Search for the cell housing the specified text and yield its [x, y] center coordinate. 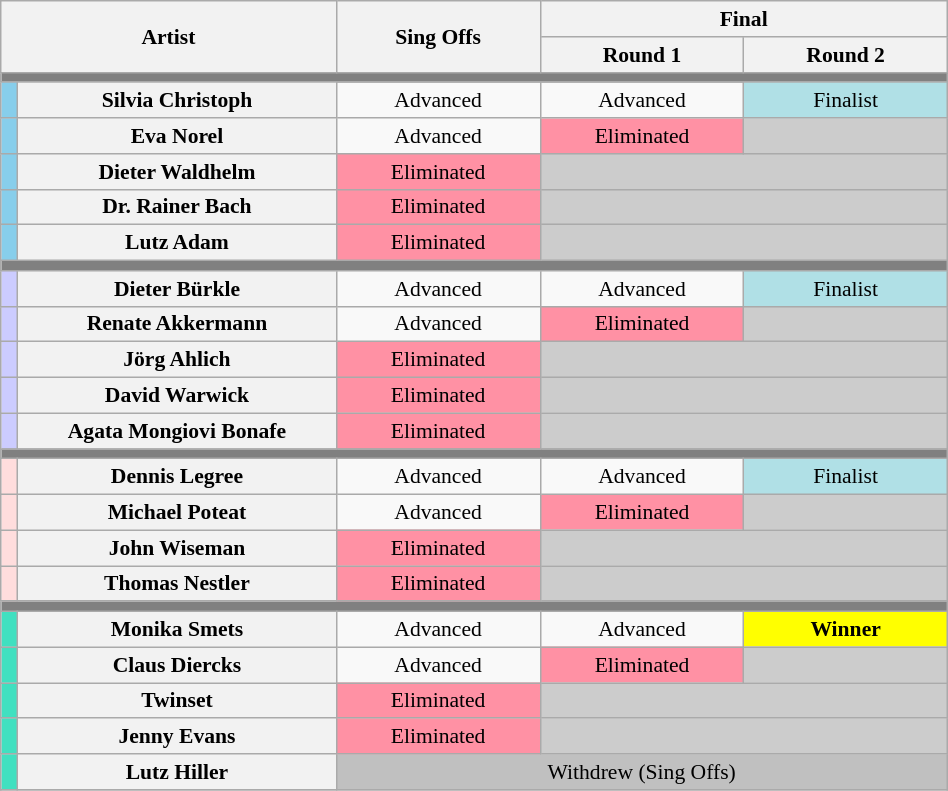
Michael Poteat [177, 513]
Final [744, 19]
Jörg Ahlich [177, 360]
Lutz Adam [177, 243]
Dennis Legree [177, 477]
David Warwick [177, 396]
Round 1 [642, 55]
Thomas Nestler [177, 584]
Lutz Hiller [177, 772]
Jenny Evans [177, 737]
Winner [846, 630]
Agata Mongiovi Bonafe [177, 431]
Monika Smets [177, 630]
Dieter Bürkle [177, 289]
John Wiseman [177, 548]
Renate Akkermann [177, 324]
Artist [168, 36]
Twinset [177, 701]
Sing Offs [438, 36]
Round 2 [846, 55]
Dr. Rainer Bach [177, 207]
Silvia Christoph [177, 101]
Eva Norel [177, 136]
Withdrew (Sing Offs) [642, 772]
Claus Diercks [177, 665]
Dieter Waldhelm [177, 172]
